Return the [X, Y] coordinate for the center point of the cell that contains the specified text.  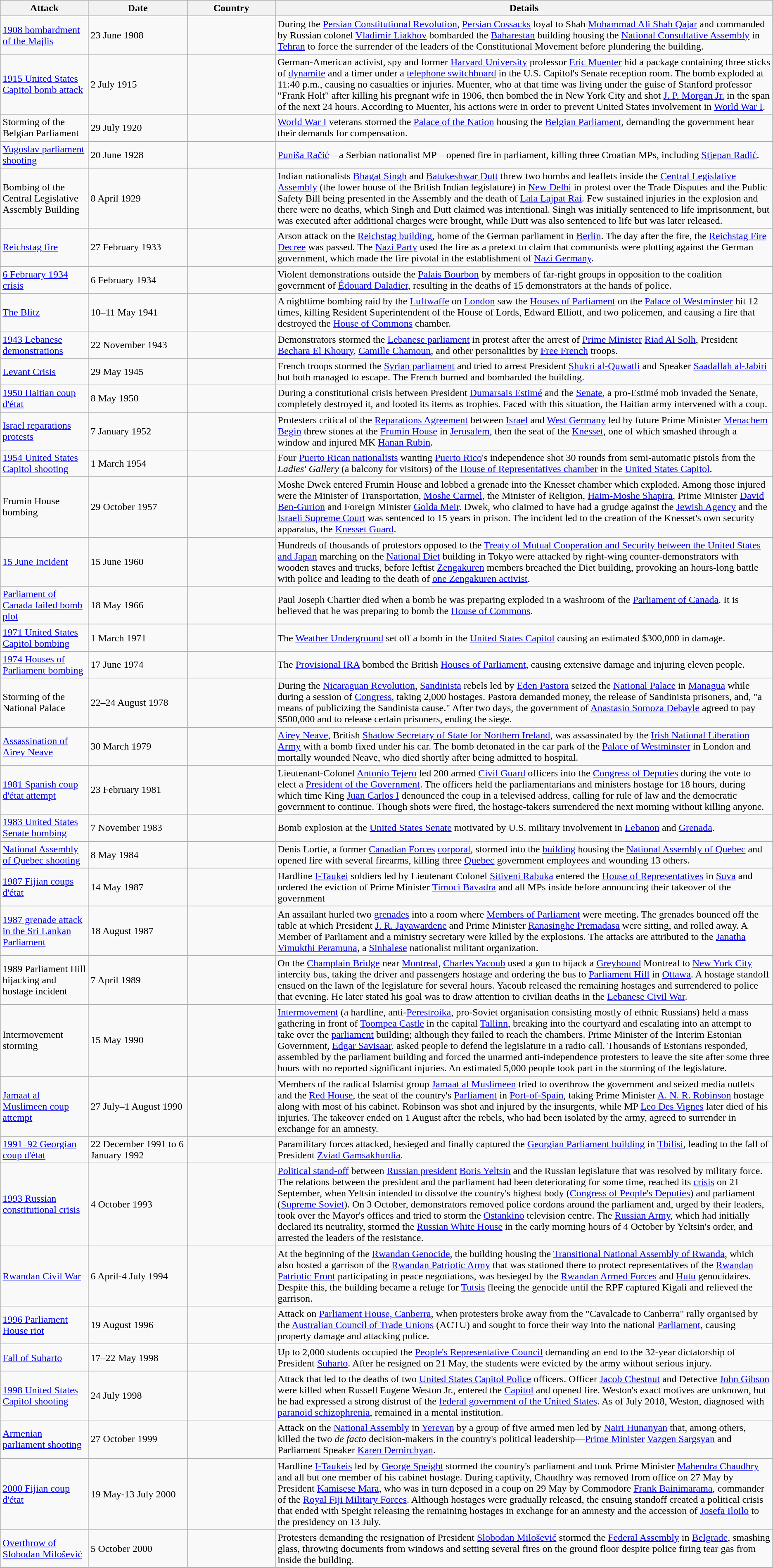
1983 United States Senate bombing [45, 828]
17–22 May 1998 [138, 1358]
6 April-4 July 1994 [138, 1276]
6 February 1934 [138, 280]
Attack [45, 8]
1950 Haitian coup d'état [45, 398]
1974 Houses of Parliament bombing [45, 665]
17 June 1974 [138, 665]
1987 grenade attack in the Sri Lankan Parliament [45, 931]
7 November 1983 [138, 828]
The Weather Underground set off a bomb in the United States Capitol causing an estimated $300,000 in damage. [524, 638]
Puniša Račić – a Serbian nationalist MP – opened fire in parliament, killing three Croatian MPs, including Stjepan Radić. [524, 154]
10–11 May 1941 [138, 312]
National Assembly of Quebec shooting [45, 855]
Armenian parliament shooting [45, 1439]
27 July–1 August 1990 [138, 1106]
1954 United States Capitol shooting [45, 463]
1987 Fijian coups d'état [45, 887]
15 May 1990 [138, 1040]
15 June 1960 [138, 562]
7 April 1989 [138, 980]
23 June 1908 [138, 35]
1915 United States Capitol bomb attack [45, 84]
22–24 August 1978 [138, 703]
1943 Lebanese demonstrations [45, 344]
The Provisional IRA bombed the British Houses of Parliament, causing extensive damage and injuring eleven people. [524, 665]
6 February 1934 crisis [45, 280]
1998 United States Capitol shooting [45, 1396]
Levant Crisis [45, 372]
Storming of the Belgian Parliament [45, 128]
1981 Spanish coup d'état attempt [45, 790]
1 March 1954 [138, 463]
8 May 1984 [138, 855]
Rwandan Civil War [45, 1276]
1996 Parliament House riot [45, 1325]
Bombing of the Central Legislative Assembly Building [45, 198]
24 July 1998 [138, 1396]
23 February 1981 [138, 790]
29 October 1957 [138, 507]
1991–92 Georgian coup d'état [45, 1150]
Parliament of Canada failed bomb plot [45, 605]
19 May-13 July 2000 [138, 1494]
Intermovement storming [45, 1040]
Assassination of Airey Neave [45, 746]
15 June Incident [45, 562]
5 October 2000 [138, 1549]
8 May 1950 [138, 398]
7 January 1952 [138, 431]
18 August 1987 [138, 931]
2 July 1915 [138, 84]
Yugoslav parliament shooting [45, 154]
Overthrow of Slobodan Milošević [45, 1549]
The Blitz [45, 312]
Reichstag fire [45, 247]
27 October 1999 [138, 1439]
Fall of Suharto [45, 1358]
1989 Parliament Hill hijacking and hostage incident [45, 980]
29 May 1945 [138, 372]
22 November 1943 [138, 344]
14 May 1987 [138, 887]
1971 United States Capitol bombing [45, 638]
22 December 1991 to 6 January 1992 [138, 1150]
8 April 1929 [138, 198]
19 August 1996 [138, 1325]
4 October 1993 [138, 1205]
Country [231, 8]
27 February 1933 [138, 247]
20 June 1928 [138, 154]
30 March 1979 [138, 746]
Jamaat al Muslimeen coup attempt [45, 1106]
Date [138, 8]
Details [524, 8]
Bomb explosion at the United States Senate motivated by U.S. military involvement in Lebanon and Grenada. [524, 828]
1993 Russian constitutional crisis [45, 1205]
2000 Fijian coup d'état [45, 1494]
World War I veterans stormed the Palace of the Nation housing the Belgian Parliament, demanding the government hear their demands for compensation. [524, 128]
Frumin House bombing [45, 507]
1908 bombardment of the Majlis [45, 35]
29 July 1920 [138, 128]
18 May 1966 [138, 605]
1 March 1971 [138, 638]
Storming of the National Palace [45, 703]
Israel reparations protests [45, 431]
